Locate the cell with the specified text and output its (X, Y) center coordinate. 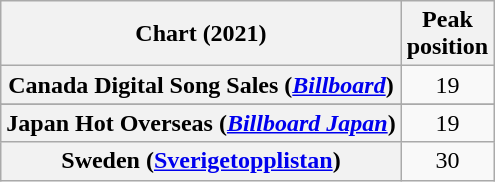
Sweden (Sverigetopplistan) (201, 161)
Chart (2021) (201, 34)
Japan Hot Overseas (Billboard Japan) (201, 123)
Peak position (447, 34)
Canada Digital Song Sales (Billboard) (201, 85)
30 (447, 161)
